Pinpoint the cell where the given text exists, returning its [x, y] midpoint coordinate. 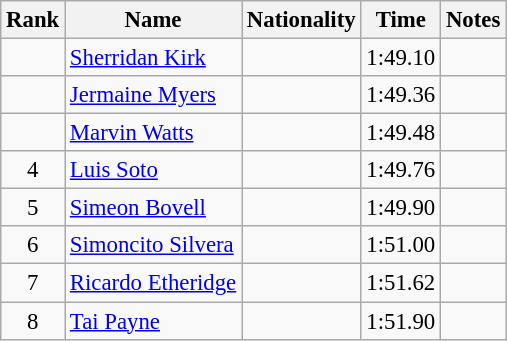
1:49.76 [401, 170]
Name [154, 20]
1:49.36 [401, 95]
1:51.00 [401, 245]
Marvin Watts [154, 133]
Rank [33, 20]
Simoncito Silvera [154, 245]
1:49.48 [401, 133]
Ricardo Etheridge [154, 283]
Nationality [302, 20]
8 [33, 321]
1:49.90 [401, 208]
7 [33, 283]
1:49.10 [401, 58]
Time [401, 20]
1:51.90 [401, 321]
Luis Soto [154, 170]
1:51.62 [401, 283]
Jermaine Myers [154, 95]
Sherridan Kirk [154, 58]
6 [33, 245]
Simeon Bovell [154, 208]
Notes [474, 20]
Tai Payne [154, 321]
4 [33, 170]
5 [33, 208]
